Search for the cell housing the specified text and yield its [X, Y] center coordinate. 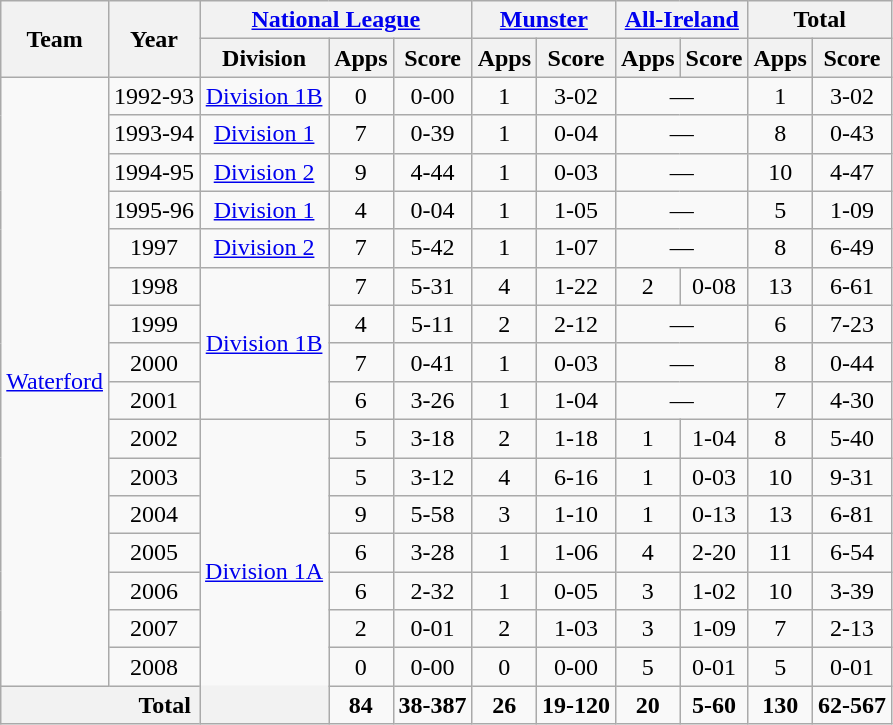
4-30 [852, 400]
6-81 [852, 515]
1999 [154, 324]
Division [264, 58]
2-32 [432, 591]
1998 [154, 286]
Munster [544, 20]
6-61 [852, 286]
2-13 [852, 629]
84 [361, 705]
62-567 [852, 705]
20 [648, 705]
5-40 [852, 438]
1-03 [576, 629]
38-387 [432, 705]
1-22 [576, 286]
1992-93 [154, 96]
1995-96 [154, 210]
3-28 [432, 553]
2005 [154, 553]
2008 [154, 667]
0-43 [852, 134]
2-20 [714, 553]
2007 [154, 629]
0-08 [714, 286]
0-44 [852, 362]
7-23 [852, 324]
Year [154, 39]
1997 [154, 248]
6-16 [576, 477]
1-02 [714, 591]
5-60 [714, 705]
1994-95 [154, 172]
Team [55, 39]
11 [780, 553]
2002 [154, 438]
19-120 [576, 705]
9-31 [852, 477]
4-47 [852, 172]
1-05 [576, 210]
0-05 [576, 591]
3-26 [432, 400]
2003 [154, 477]
4-44 [432, 172]
2001 [154, 400]
0-41 [432, 362]
5-31 [432, 286]
2-12 [576, 324]
26 [504, 705]
2000 [154, 362]
3-12 [432, 477]
130 [780, 705]
All-Ireland [682, 20]
1-18 [576, 438]
5-42 [432, 248]
1993-94 [154, 134]
2006 [154, 591]
0-13 [714, 515]
2004 [154, 515]
1-07 [576, 248]
5-11 [432, 324]
1-06 [576, 553]
0-39 [432, 134]
5-58 [432, 515]
3-39 [852, 591]
National League [336, 20]
Waterford [55, 382]
1-10 [576, 515]
3-18 [432, 438]
Division 1A [264, 571]
6-49 [852, 248]
6-54 [852, 553]
